Provide the (X, Y) coordinate of the cell's center where the given text is located.  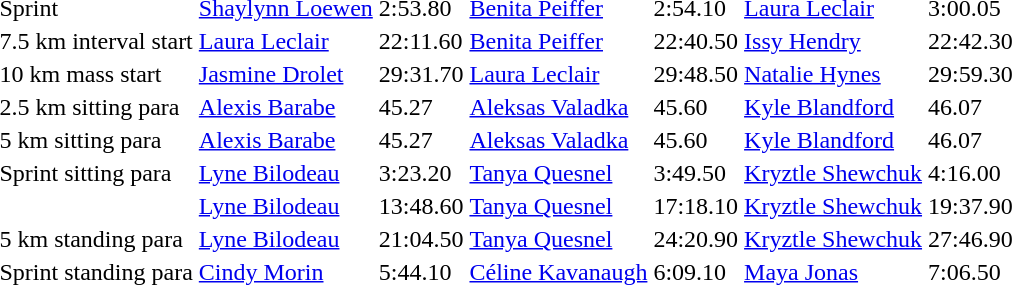
Jasmine Drolet (286, 74)
29:31.70 (421, 74)
22:11.60 (421, 41)
13:48.60 (421, 206)
21:04.50 (421, 239)
Issy Hendry (834, 41)
3:49.50 (696, 173)
22:40.50 (696, 41)
3:23.20 (421, 173)
29:48.50 (696, 74)
Natalie Hynes (834, 74)
Benita Peiffer (558, 41)
17:18.10 (696, 206)
24:20.90 (696, 239)
